Detect which cell encompasses the target text, then output its (X, Y) center coordinate. 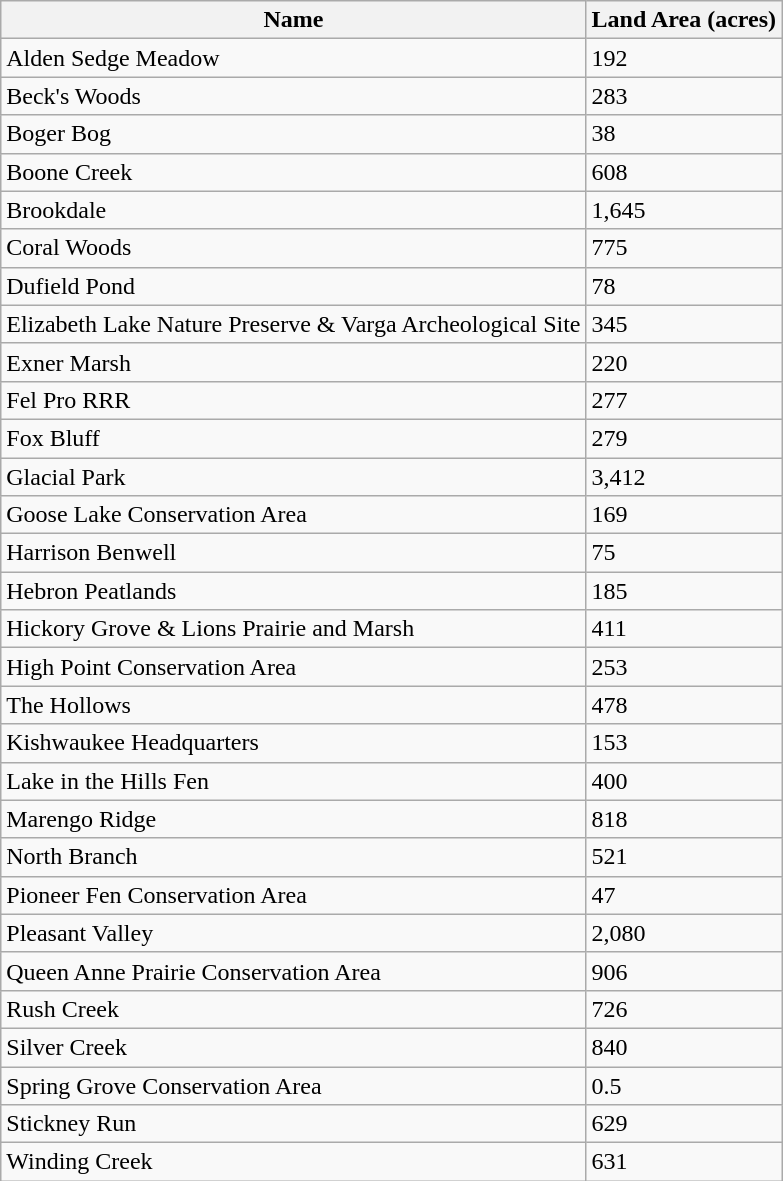
279 (684, 438)
Glacial Park (294, 477)
Pioneer Fen Conservation Area (294, 895)
153 (684, 743)
High Point Conservation Area (294, 667)
Kishwaukee Headquarters (294, 743)
Winding Creek (294, 1162)
775 (684, 248)
726 (684, 1009)
2,080 (684, 933)
Land Area (acres) (684, 20)
Dufield Pond (294, 286)
38 (684, 134)
277 (684, 400)
521 (684, 857)
283 (684, 96)
220 (684, 362)
Silver Creek (294, 1047)
North Branch (294, 857)
Boone Creek (294, 172)
Marengo Ridge (294, 819)
629 (684, 1124)
Stickney Run (294, 1124)
Harrison Benwell (294, 553)
Alden Sedge Meadow (294, 58)
Elizabeth Lake Nature Preserve & Varga Archeological Site (294, 324)
253 (684, 667)
Coral Woods (294, 248)
Hickory Grove & Lions Prairie and Marsh (294, 629)
906 (684, 971)
Beck's Woods (294, 96)
608 (684, 172)
400 (684, 781)
Pleasant Valley (294, 933)
169 (684, 515)
1,645 (684, 210)
Lake in the Hills Fen (294, 781)
345 (684, 324)
Fox Bluff (294, 438)
The Hollows (294, 705)
192 (684, 58)
Spring Grove Conservation Area (294, 1085)
Fel Pro RRR (294, 400)
47 (684, 895)
818 (684, 819)
631 (684, 1162)
478 (684, 705)
78 (684, 286)
Exner Marsh (294, 362)
Goose Lake Conservation Area (294, 515)
411 (684, 629)
Queen Anne Prairie Conservation Area (294, 971)
Brookdale (294, 210)
0.5 (684, 1085)
Hebron Peatlands (294, 591)
840 (684, 1047)
3,412 (684, 477)
75 (684, 553)
Rush Creek (294, 1009)
185 (684, 591)
Name (294, 20)
Boger Bog (294, 134)
